From the cell containing the given text, extract its center point as [X, Y] coordinate. 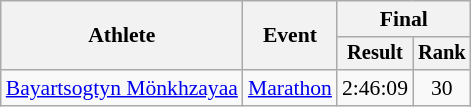
Event [290, 36]
Result [375, 54]
Marathon [290, 88]
Final [404, 19]
30 [442, 88]
Bayartsogtyn Mönkhzayaa [122, 88]
Athlete [122, 36]
Rank [442, 54]
2:46:09 [375, 88]
